Detect which cell encompasses the target text, then output its [x, y] center coordinate. 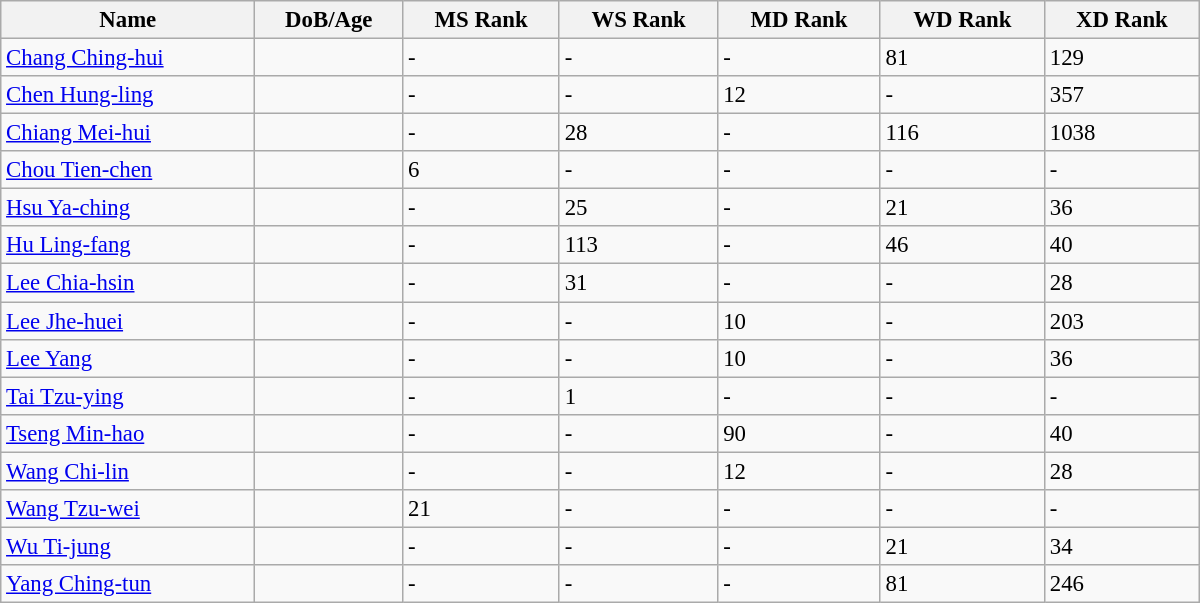
WD Rank [962, 20]
Lee Jhe-huei [128, 321]
Name [128, 20]
Yang Ching-tun [128, 584]
XD Rank [1122, 20]
Chou Tien-chen [128, 170]
203 [1122, 321]
MS Rank [482, 20]
Chiang Mei-hui [128, 133]
DoB/Age [329, 20]
129 [1122, 58]
34 [1122, 546]
Chang Ching-hui [128, 58]
Hsu Ya-ching [128, 208]
357 [1122, 95]
Hu Ling-fang [128, 245]
Wang Tzu-wei [128, 509]
246 [1122, 584]
6 [482, 170]
1038 [1122, 133]
46 [962, 245]
Tai Tzu-ying [128, 396]
116 [962, 133]
Tseng Min-hao [128, 433]
Chen Hung-ling [128, 95]
25 [638, 208]
MD Rank [799, 20]
Lee Chia-hsin [128, 283]
Lee Yang [128, 358]
1 [638, 396]
31 [638, 283]
Wang Chi-lin [128, 471]
WS Rank [638, 20]
90 [799, 433]
113 [638, 245]
Wu Ti-jung [128, 546]
